Return the (X, Y) coordinate for the center point of the cell that contains the specified text.  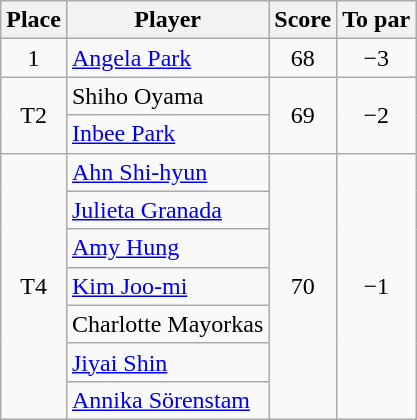
Kim Joo-mi (167, 286)
Player (167, 20)
To par (376, 20)
Amy Hung (167, 248)
68 (303, 58)
−3 (376, 58)
−1 (376, 286)
T4 (34, 286)
Annika Sörenstam (167, 400)
1 (34, 58)
69 (303, 115)
Angela Park (167, 58)
Inbee Park (167, 134)
Ahn Shi-hyun (167, 172)
Place (34, 20)
Shiho Oyama (167, 96)
−2 (376, 115)
Score (303, 20)
Julieta Granada (167, 210)
Jiyai Shin (167, 362)
70 (303, 286)
Charlotte Mayorkas (167, 324)
T2 (34, 115)
